Detect which cell encompasses the target text, then output its (X, Y) center coordinate. 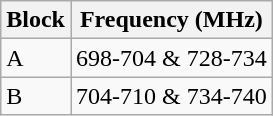
Block (36, 20)
B (36, 96)
698-704 & 728-734 (171, 58)
A (36, 58)
704-710 & 734-740 (171, 96)
Frequency (MHz) (171, 20)
